Determine the (x, y) coordinate at the center of the cell enclosing the given text.  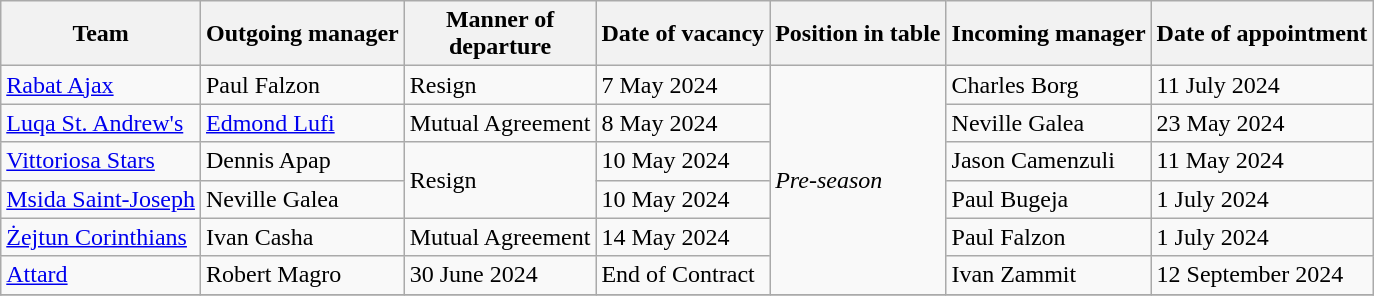
7 May 2024 (683, 85)
23 May 2024 (1262, 123)
Rabat Ajax (101, 85)
Charles Borg (1048, 85)
Team (101, 34)
End of Contract (683, 275)
Jason Camenzuli (1048, 161)
30 June 2024 (500, 275)
Dennis Apap (302, 161)
Paul Bugeja (1048, 199)
Vittoriosa Stars (101, 161)
12 September 2024 (1262, 275)
Date of appointment (1262, 34)
11 May 2024 (1262, 161)
Outgoing manager (302, 34)
14 May 2024 (683, 237)
8 May 2024 (683, 123)
Ivan Zammit (1048, 275)
Date of vacancy (683, 34)
11 July 2024 (1262, 85)
Robert Magro (302, 275)
Incoming manager (1048, 34)
Attard (101, 275)
Manner ofdeparture (500, 34)
Msida Saint-Joseph (101, 199)
Pre-season (858, 180)
Luqa St. Andrew's (101, 123)
Żejtun Corinthians (101, 237)
Edmond Lufi (302, 123)
Position in table (858, 34)
Ivan Casha (302, 237)
